Pinpoint the cell where the given text exists, returning its [X, Y] midpoint coordinate. 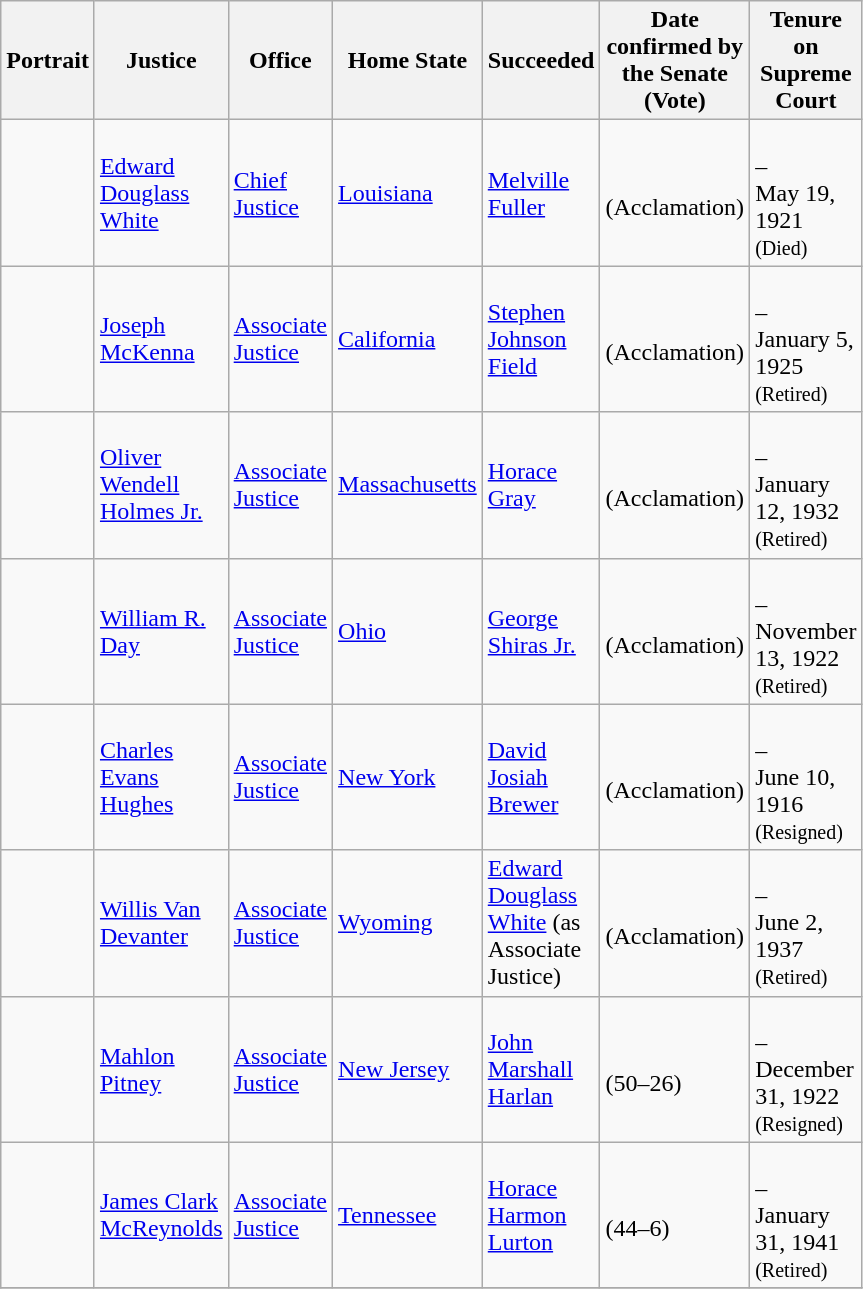
–November 13, 1922(Retired) [806, 631]
Massachusetts [408, 485]
David Josiah Brewer [541, 777]
(44–6) [675, 1215]
New Jersey [408, 1069]
–June 2, 1937(Retired) [806, 923]
Succeeded [541, 60]
–January 12, 1932(Retired) [806, 485]
Horace Gray [541, 485]
New York [408, 777]
Charles Evans Hughes [161, 777]
James Clark McReynolds [161, 1215]
Tenure on Supreme Court [806, 60]
Chief Justice [280, 193]
–May 19, 1921(Died) [806, 193]
Edward Douglass White [161, 193]
William R. Day [161, 631]
Louisiana [408, 193]
John Marshall Harlan [541, 1069]
–January 5, 1925(Retired) [806, 339]
–June 10, 1916(Resigned) [806, 777]
Melville Fuller [541, 193]
Ohio [408, 631]
Joseph McKenna [161, 339]
Edward Douglass White (as Associate Justice) [541, 923]
Home State [408, 60]
Mahlon Pitney [161, 1069]
George Shiras Jr. [541, 631]
–December 31, 1922(Resigned) [806, 1069]
Date confirmed by the Senate(Vote) [675, 60]
Tennessee [408, 1215]
Willis Van Devanter [161, 923]
California [408, 339]
–January 31, 1941(Retired) [806, 1215]
Wyoming [408, 923]
Horace Harmon Lurton [541, 1215]
Portrait [48, 60]
Stephen Johnson Field [541, 339]
(50–26) [675, 1069]
Justice [161, 60]
Oliver Wendell Holmes Jr. [161, 485]
Office [280, 60]
